Locate the cell with the specified text and output its [x, y] center coordinate. 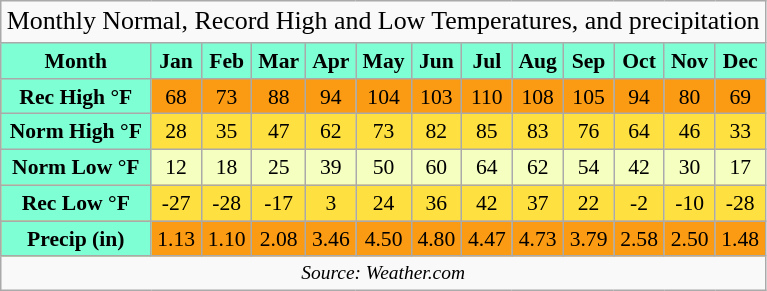
4.80 [436, 239]
Precip (in) [76, 239]
110 [488, 97]
12 [176, 168]
30 [690, 168]
Aug [538, 61]
Source: Weather.com [384, 274]
Rec High °F [76, 97]
-17 [279, 204]
35 [226, 132]
1.10 [226, 239]
Rec Low °F [76, 204]
3 [332, 204]
1.13 [176, 239]
Nov [690, 61]
-2 [640, 204]
Jul [488, 61]
Jan [176, 61]
Monthly Normal, Record High and Low Temperatures, and precipitation [384, 22]
-27 [176, 204]
54 [588, 168]
82 [436, 132]
May [384, 61]
4.47 [488, 239]
Oct [640, 61]
Sep [588, 61]
83 [538, 132]
22 [588, 204]
108 [538, 97]
Apr [332, 61]
Month [76, 61]
-10 [690, 204]
4.50 [384, 239]
3.79 [588, 239]
28 [176, 132]
2.58 [640, 239]
85 [488, 132]
4.73 [538, 239]
Dec [740, 61]
Jun [436, 61]
46 [690, 132]
2.50 [690, 239]
25 [279, 168]
3.46 [332, 239]
103 [436, 97]
2.08 [279, 239]
88 [279, 97]
105 [588, 97]
Norm Low °F [76, 168]
60 [436, 168]
17 [740, 168]
Norm High °F [76, 132]
69 [740, 97]
104 [384, 97]
39 [332, 168]
50 [384, 168]
24 [384, 204]
36 [436, 204]
Mar [279, 61]
76 [588, 132]
33 [740, 132]
47 [279, 132]
18 [226, 168]
37 [538, 204]
80 [690, 97]
Feb [226, 61]
1.48 [740, 239]
68 [176, 97]
